Identify which cell holds the provided text, then report its [X, Y] central coordinate. 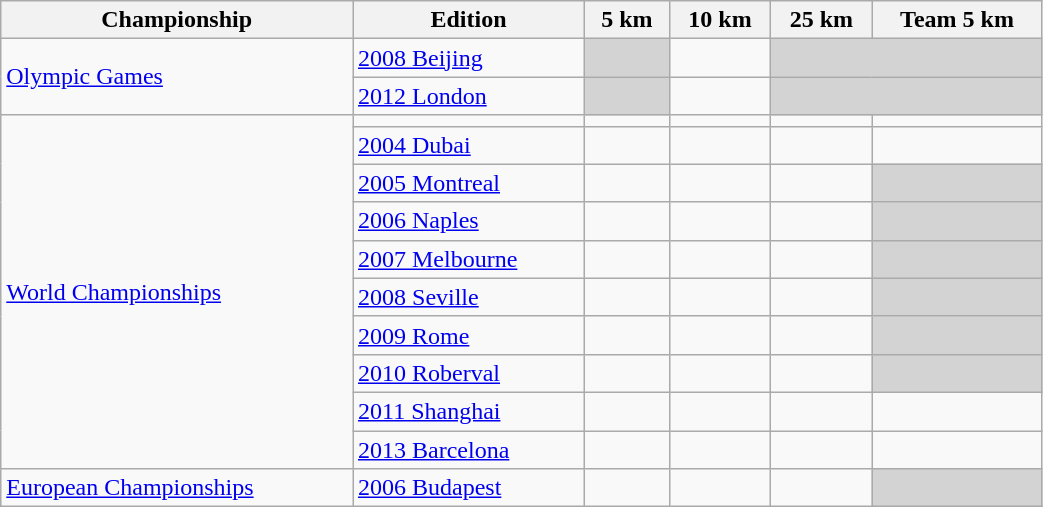
2006 Budapest [468, 488]
2006 Naples [468, 221]
2009 Rome [468, 335]
2010 Roberval [468, 373]
World Championships [177, 292]
2011 Shanghai [468, 411]
Olympic Games [177, 77]
2004 Dubai [468, 145]
2012 London [468, 96]
Edition [468, 20]
2008 Seville [468, 297]
10 km [720, 20]
2013 Barcelona [468, 449]
Team 5 km [957, 20]
2008 Beijing [468, 58]
2007 Melbourne [468, 259]
25 km [822, 20]
Championship [177, 20]
5 km [626, 20]
European Championships [177, 488]
2005 Montreal [468, 183]
